Extract the (X, Y) coordinate from the center of the cell holding the provided text.  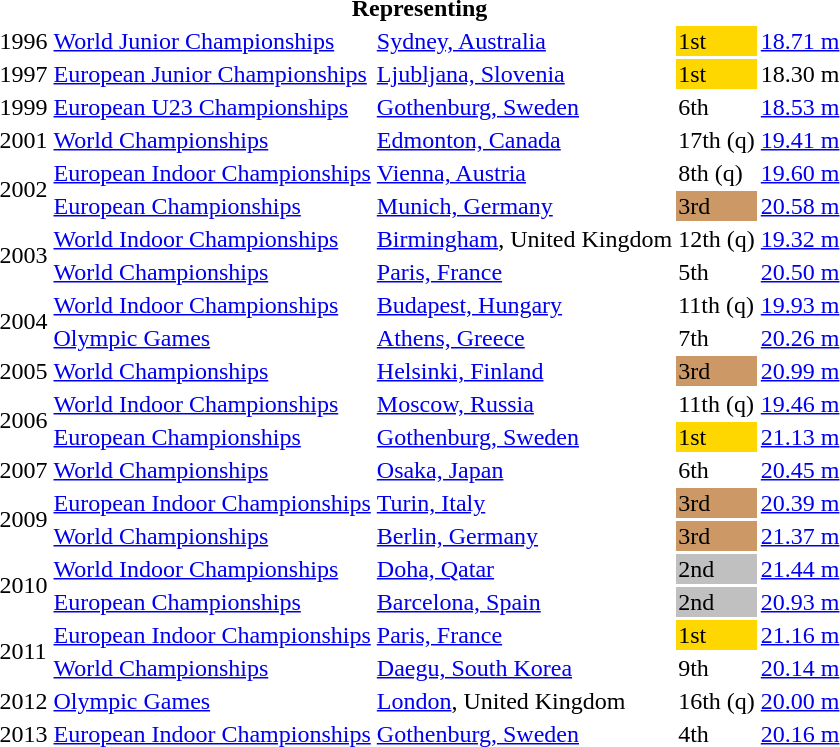
Helsinki, Finland (524, 371)
9th (717, 668)
Athens, Greece (524, 338)
Turin, Italy (524, 503)
Edmonton, Canada (524, 140)
Daegu, South Korea (524, 668)
Berlin, Germany (524, 536)
Ljubljana, Slovenia (524, 74)
17th (q) (717, 140)
16th (q) (717, 701)
Munich, Germany (524, 206)
Barcelona, Spain (524, 602)
Osaka, Japan (524, 470)
Doha, Qatar (524, 569)
8th (q) (717, 173)
Sydney, Australia (524, 41)
London, United Kingdom (524, 701)
7th (717, 338)
12th (q) (717, 239)
Moscow, Russia (524, 404)
World Junior Championships (212, 41)
Vienna, Austria (524, 173)
5th (717, 272)
European U23 Championships (212, 107)
Budapest, Hungary (524, 305)
European Junior Championships (212, 74)
Birmingham, United Kingdom (524, 239)
